For the text-containing cell, return its midpoint in (X, Y) coordinate format. 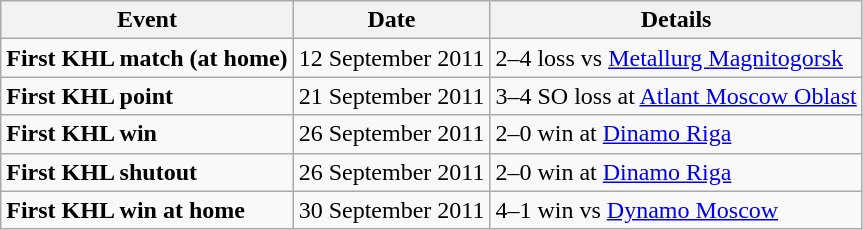
12 September 2011 (392, 58)
First KHL win (147, 134)
4–1 win vs Dynamo Moscow (676, 210)
Date (392, 20)
30 September 2011 (392, 210)
First KHL point (147, 96)
First KHL win at home (147, 210)
21 September 2011 (392, 96)
3–4 SO loss at Atlant Moscow Oblast (676, 96)
2–4 loss vs Metallurg Magnitogorsk (676, 58)
Details (676, 20)
Event (147, 20)
First KHL match (at home) (147, 58)
First KHL shutout (147, 172)
